Extract the [x, y] coordinate from the center of the cell holding the provided text.  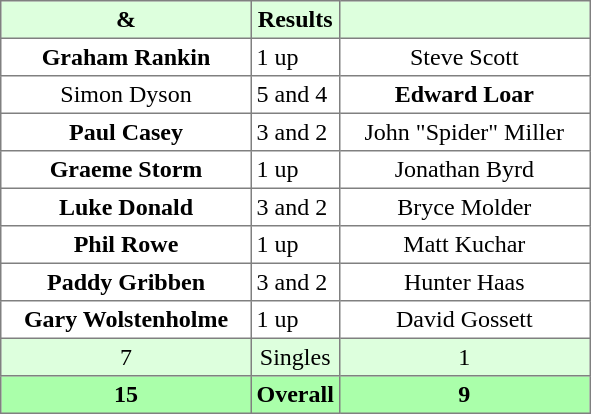
7 [126, 357]
15 [126, 395]
Results [295, 20]
Graeme Storm [126, 170]
Hunter Haas [464, 282]
Simon Dyson [126, 95]
Singles [295, 357]
David Gossett [464, 320]
Matt Kuchar [464, 245]
9 [464, 395]
5 and 4 [295, 95]
Steve Scott [464, 57]
Jonathan Byrd [464, 170]
Phil Rowe [126, 245]
Paul Casey [126, 132]
Overall [295, 395]
Edward Loar [464, 95]
Graham Rankin [126, 57]
& [126, 20]
Bryce Molder [464, 207]
Luke Donald [126, 207]
Gary Wolstenholme [126, 320]
Paddy Gribben [126, 282]
John "Spider" Miller [464, 132]
1 [464, 357]
